Locate the cell with the specified text and output its [X, Y] center coordinate. 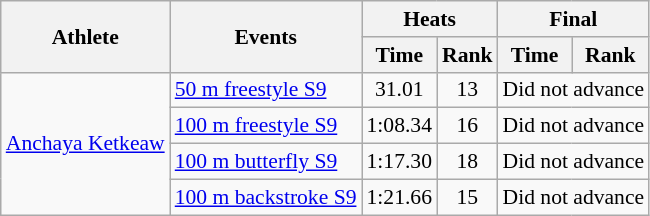
Events [266, 36]
Athlete [86, 36]
1:17.30 [400, 162]
Anchaya Ketkeaw [86, 143]
1:21.66 [400, 197]
15 [468, 197]
Final [574, 19]
100 m freestyle S9 [266, 126]
100 m butterfly S9 [266, 162]
Heats [430, 19]
50 m freestyle S9 [266, 90]
18 [468, 162]
13 [468, 90]
100 m backstroke S9 [266, 197]
31.01 [400, 90]
1:08.34 [400, 126]
16 [468, 126]
